Determine the (X, Y) coordinate at the center of the cell enclosing the given text.  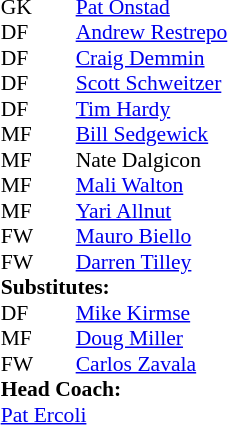
Andrew Restrepo (152, 33)
Substitutes: (114, 287)
Scott Schweitzer (152, 83)
Mauro Biello (152, 237)
Mike Kirmse (152, 313)
Head Coach: (114, 389)
Carlos Zavala (152, 364)
Yari Allnut (152, 211)
Darren Tilley (152, 262)
Tim Hardy (152, 109)
Nate Dalgicon (152, 160)
Bill Sedgewick (152, 135)
Mali Walton (152, 185)
Craig Demmin (152, 58)
Doug Miller (152, 339)
